Output the [X, Y] coordinate of the center of the cell containing the given text.  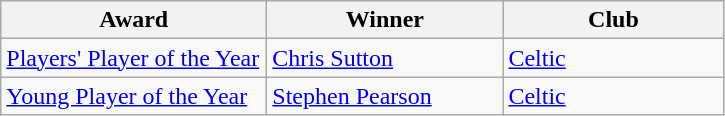
Award [134, 20]
Chris Sutton [385, 58]
Players' Player of the Year [134, 58]
Young Player of the Year [134, 96]
Club [614, 20]
Stephen Pearson [385, 96]
Winner [385, 20]
